Output the (x, y) coordinate of the center of the cell containing the given text.  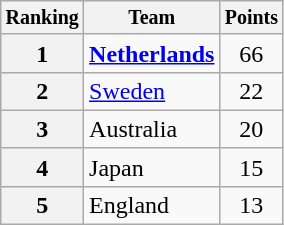
22 (252, 91)
4 (42, 167)
20 (252, 129)
Australia (152, 129)
Japan (152, 167)
3 (42, 129)
1 (42, 53)
66 (252, 53)
Sweden (152, 91)
England (152, 205)
Team (152, 18)
Ranking (42, 18)
2 (42, 91)
13 (252, 205)
Points (252, 18)
5 (42, 205)
15 (252, 167)
Netherlands (152, 53)
